Return the (X, Y) coordinate for the center point of the cell that contains the specified text.  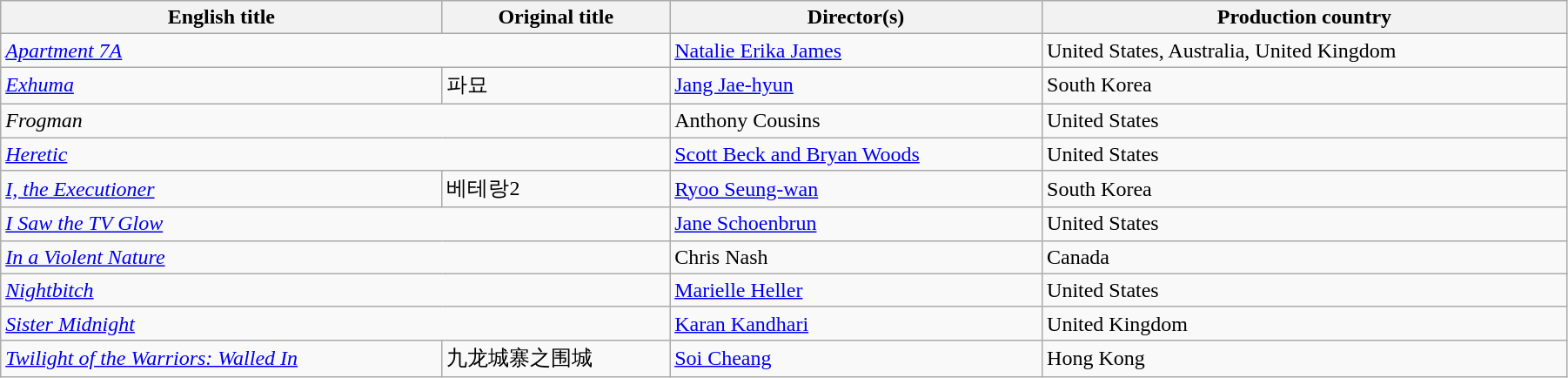
Production country (1305, 17)
Karan Kandhari (856, 323)
九龙城寨之围城 (556, 359)
파묘 (556, 85)
Hong Kong (1305, 359)
Heretic (336, 154)
Sister Midnight (336, 323)
베테랑2 (556, 190)
Apartment 7A (336, 51)
Marielle Heller (856, 290)
Frogman (336, 120)
I, the Executioner (221, 190)
Jang Jae-hyun (856, 85)
English title (221, 17)
Canada (1305, 257)
Nightbitch (336, 290)
Original title (556, 17)
I Saw the TV Glow (336, 224)
Natalie Erika James (856, 51)
Scott Beck and Bryan Woods (856, 154)
Twilight of the Warriors: Walled In (221, 359)
Ryoo Seung-wan (856, 190)
Director(s) (856, 17)
Exhuma (221, 85)
Anthony Cousins (856, 120)
United States, Australia, United Kingdom (1305, 51)
United Kingdom (1305, 323)
In a Violent Nature (336, 257)
Chris Nash (856, 257)
Soi Cheang (856, 359)
Jane Schoenbrun (856, 224)
